Extract the (x, y) coordinate from the center of the cell holding the provided text.  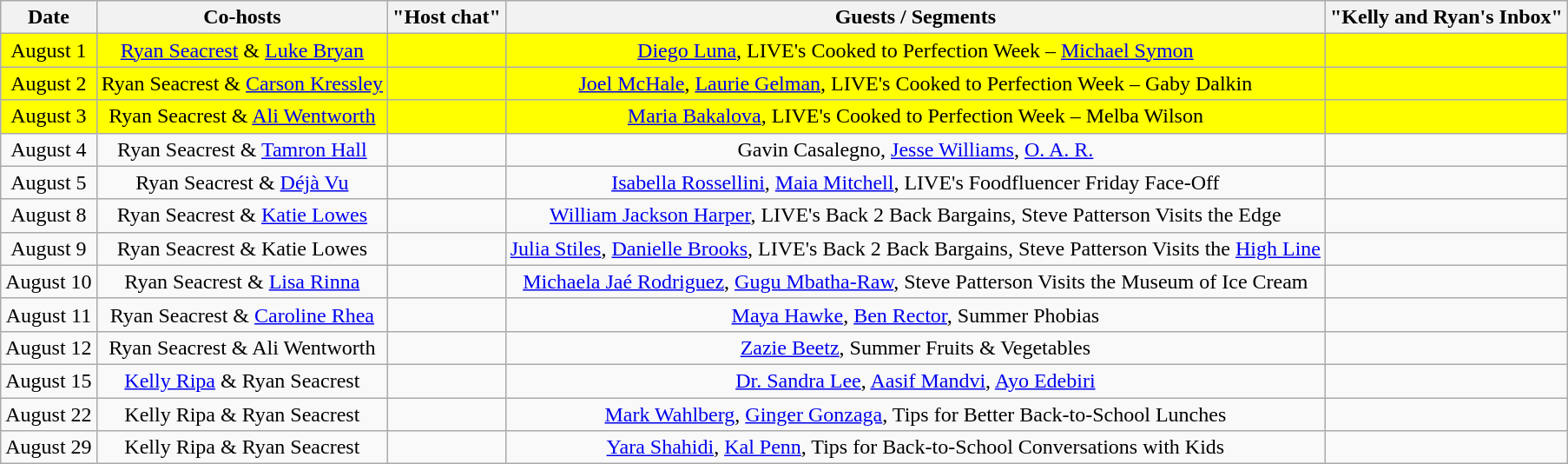
"Kelly and Ryan's Inbox" (1446, 17)
"Host chat" (447, 17)
August 4 (49, 149)
Joel McHale, Laurie Gelman, LIVE's Cooked to Perfection Week – Gaby Dalkin (915, 83)
Ryan Seacrest & Tamron Hall (241, 149)
August 10 (49, 282)
Maya Hawke, Ben Rector, Summer Phobias (915, 315)
August 5 (49, 182)
August 8 (49, 215)
Ryan Seacrest & Déjà Vu (241, 182)
Ryan Seacrest & Luke Bryan (241, 50)
Guests / Segments (915, 17)
Co-hosts (241, 17)
Ryan Seacrest & Lisa Rinna (241, 282)
Mark Wahlberg, Ginger Gonzaga, Tips for Better Back-to-School Lunches (915, 414)
August 9 (49, 249)
Zazie Beetz, Summer Fruits & Vegetables (915, 348)
August 2 (49, 83)
August 22 (49, 414)
Diego Luna, LIVE's Cooked to Perfection Week – Michael Symon (915, 50)
August 12 (49, 348)
Michaela Jaé Rodriguez, Gugu Mbatha-Raw, Steve Patterson Visits the Museum of Ice Cream (915, 282)
Julia Stiles, Danielle Brooks, LIVE's Back 2 Back Bargains, Steve Patterson Visits the High Line (915, 249)
Isabella Rossellini, Maia Mitchell, LIVE's Foodfluencer Friday Face-Off (915, 182)
Ryan Seacrest & Carson Kressley (241, 83)
Dr. Sandra Lee, Aasif Mandvi, Ayo Edebiri (915, 381)
Maria Bakalova, LIVE's Cooked to Perfection Week – Melba Wilson (915, 116)
Date (49, 17)
Ryan Seacrest & Caroline Rhea (241, 315)
Yara Shahidi, Kal Penn, Tips for Back-to-School Conversations with Kids (915, 447)
August 3 (49, 116)
August 1 (49, 50)
August 15 (49, 381)
August 29 (49, 447)
William Jackson Harper, LIVE's Back 2 Back Bargains, Steve Patterson Visits the Edge (915, 215)
Gavin Casalegno, Jesse Williams, O. A. R. (915, 149)
August 11 (49, 315)
